Output the [x, y] coordinate of the center of the cell containing the given text.  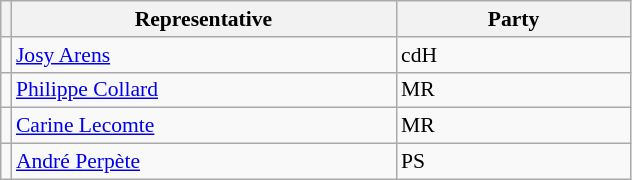
Philippe Collard [204, 90]
cdH [514, 55]
Representative [204, 19]
Party [514, 19]
André Perpète [204, 162]
Josy Arens [204, 55]
Carine Lecomte [204, 126]
PS [514, 162]
